Capture the cell that displays the provided text and extract its (X, Y) central coordinate. 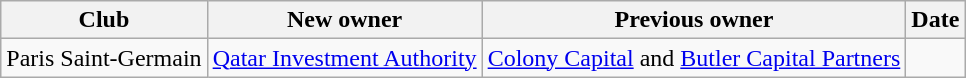
New owner (344, 20)
Date (936, 20)
Club (104, 20)
Qatar Investment Authority (344, 58)
Previous owner (694, 20)
Paris Saint-Germain (104, 58)
Colony Capital and Butler Capital Partners (694, 58)
